Identify which cell holds the provided text, then report its (x, y) central coordinate. 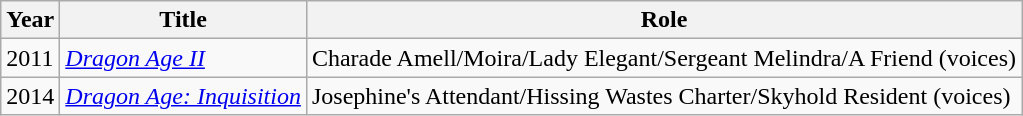
Dragon Age II (184, 58)
Year (30, 20)
Role (664, 20)
2014 (30, 96)
Charade Amell/Moira/Lady Elegant/Sergeant Melindra/A Friend (voices) (664, 58)
Dragon Age: Inquisition (184, 96)
Josephine's Attendant/Hissing Wastes Charter/Skyhold Resident (voices) (664, 96)
Title (184, 20)
2011 (30, 58)
